Find where the given text appears and provide that cell's center as [X, Y] coordinate. 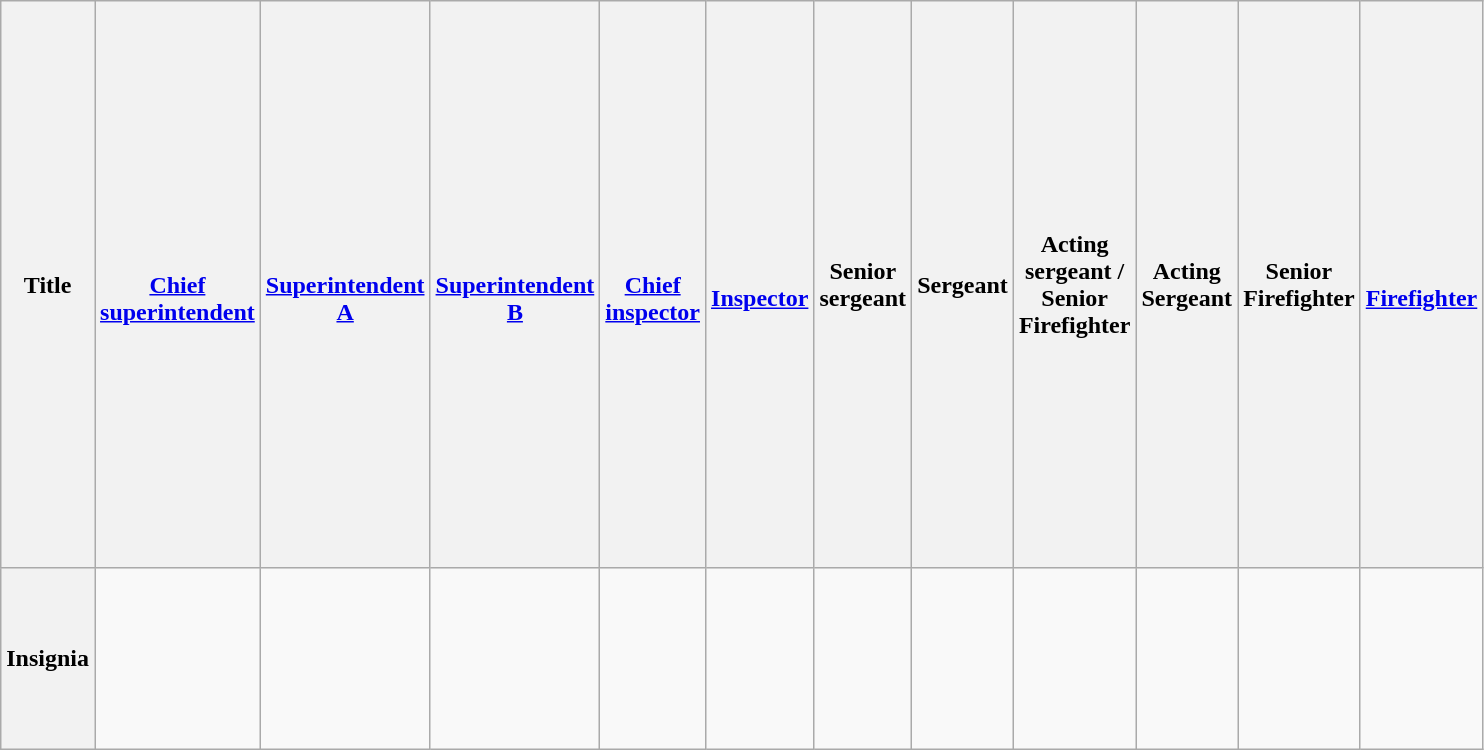
Senior Firefighter [1300, 284]
Title [48, 284]
Superintendent B [515, 284]
Acting sergeant / Senior Firefighter [1074, 284]
Inspector [760, 284]
Firefighter [1422, 284]
Acting Sergeant [1187, 284]
Senior sergeant [863, 284]
Insignia [48, 658]
Chief superintendent [178, 284]
Chief inspector [653, 284]
Sergeant [963, 284]
Superintendent A [345, 284]
